Capture the cell that displays the provided text and extract its (x, y) central coordinate. 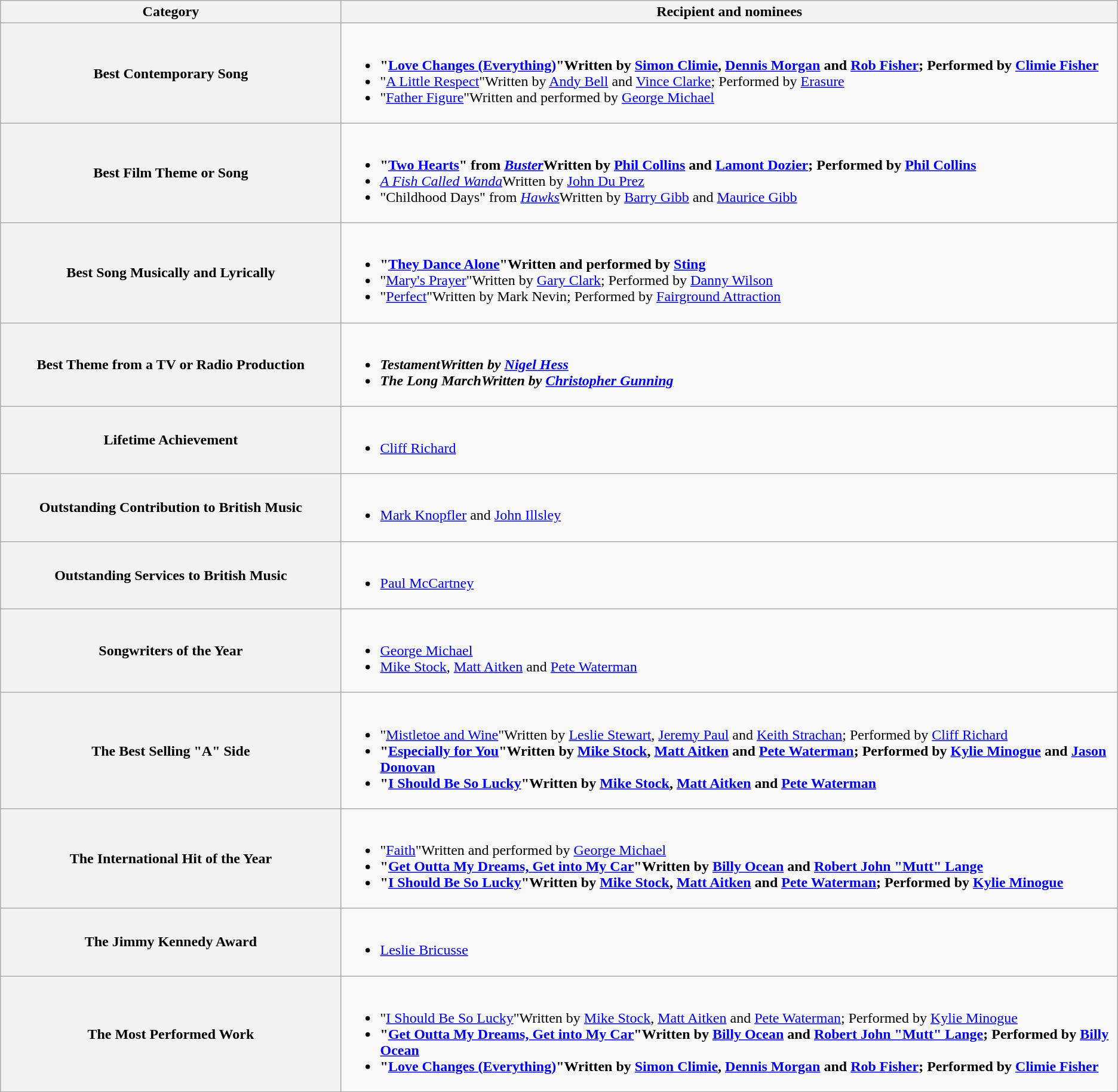
Best Song Musically and Lyrically (171, 272)
The Jimmy Kennedy Award (171, 941)
Paul McCartney (729, 575)
The Best Selling "A" Side (171, 750)
Best Film Theme or Song (171, 173)
Best Theme from a TV or Radio Production (171, 364)
Leslie Bricusse (729, 941)
Cliff Richard (729, 440)
Songwriters of the Year (171, 651)
Mark Knopfler and John Illsley (729, 508)
The International Hit of the Year (171, 858)
Outstanding Contribution to British Music (171, 508)
Best Contemporary Song (171, 73)
The Most Performed Work (171, 1034)
Lifetime Achievement (171, 440)
Outstanding Services to British Music (171, 575)
Category (171, 12)
Recipient and nominees (729, 12)
George MichaelMike Stock, Matt Aitken and Pete Waterman (729, 651)
TestamentWritten by Nigel HessThe Long MarchWritten by Christopher Gunning (729, 364)
